From the cell containing the given text, extract its center point as (X, Y) coordinate. 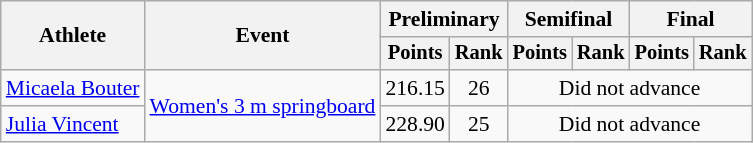
25 (479, 124)
228.90 (414, 124)
Semifinal (569, 19)
Athlete (73, 36)
216.15 (414, 88)
Micaela Bouter (73, 88)
Event (263, 36)
Preliminary (444, 19)
Women's 3 m springboard (263, 106)
Julia Vincent (73, 124)
Final (691, 19)
26 (479, 88)
